Find where the given text appears and provide that cell's center as (X, Y) coordinate. 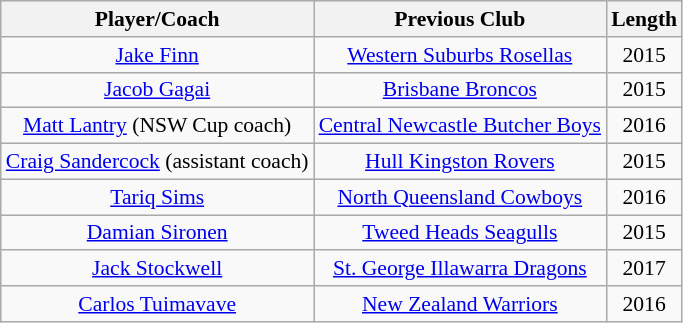
Jake Finn (158, 55)
Damian Sironen (158, 233)
Jack Stockwell (158, 269)
Carlos Tuimavave (158, 304)
New Zealand Warriors (460, 304)
Jacob Gagai (158, 90)
Length (644, 19)
Hull Kingston Rovers (460, 162)
Craig Sandercock (assistant coach) (158, 162)
Tariq Sims (158, 197)
Western Suburbs Rosellas (460, 55)
Tweed Heads Seagulls (460, 233)
Brisbane Broncos (460, 90)
Player/Coach (158, 19)
Previous Club (460, 19)
2017 (644, 269)
Central Newcastle Butcher Boys (460, 126)
North Queensland Cowboys (460, 197)
Matt Lantry (NSW Cup coach) (158, 126)
St. George Illawarra Dragons (460, 269)
